From the cell containing the given text, extract its center point as (X, Y) coordinate. 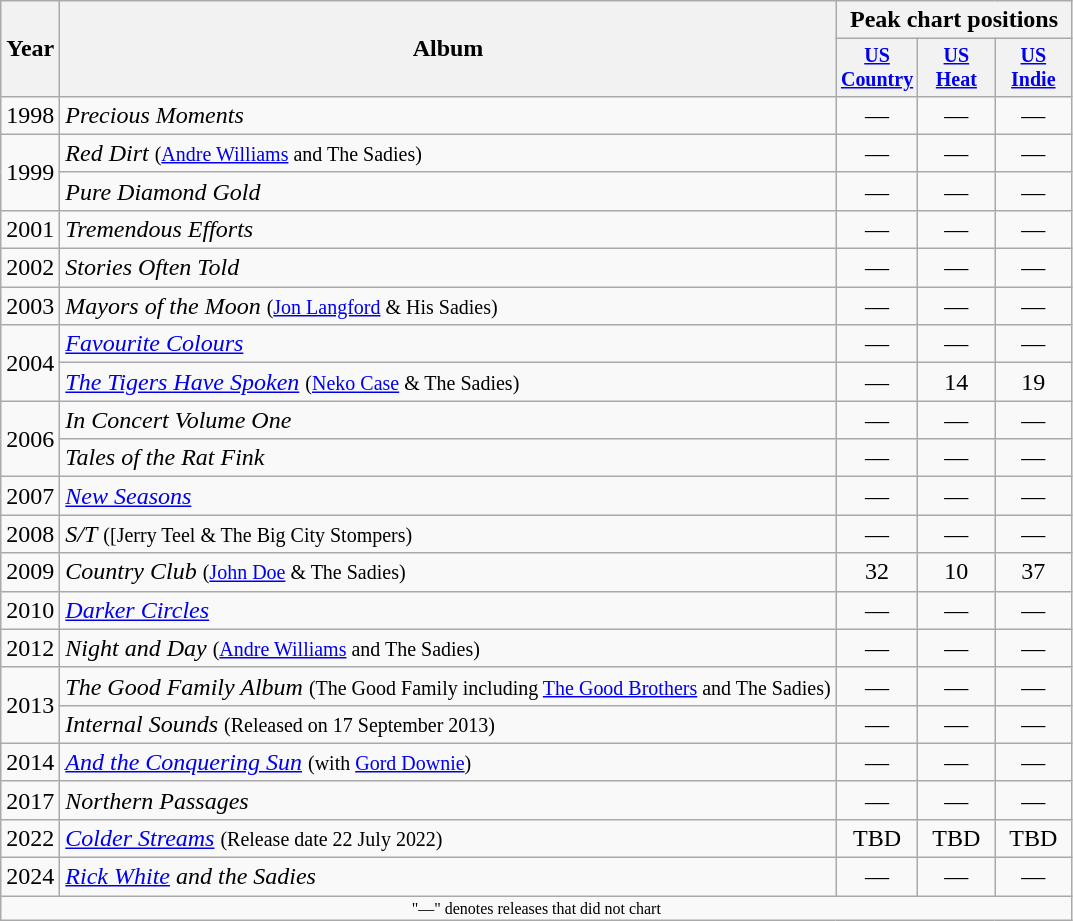
US Heat (956, 68)
1999 (30, 172)
Night and Day (Andre Williams and The Sadies) (448, 648)
14 (956, 382)
Album (448, 49)
Red Dirt (Andre Williams and The Sadies) (448, 153)
2017 (30, 800)
US Country (877, 68)
2024 (30, 877)
Colder Streams (Release date 22 July 2022) (448, 838)
Precious Moments (448, 115)
Darker Circles (448, 610)
Favourite Colours (448, 344)
Rick White and the Sadies (448, 877)
1998 (30, 115)
The Good Family Album (The Good Family including The Good Brothers and The Sadies) (448, 686)
Tremendous Efforts (448, 229)
The Tigers Have Spoken (Neko Case & The Sadies) (448, 382)
32 (877, 572)
Internal Sounds (Released on 17 September 2013) (448, 724)
10 (956, 572)
2009 (30, 572)
2010 (30, 610)
Mayors of the Moon (Jon Langford & His Sadies) (448, 306)
2008 (30, 534)
2006 (30, 439)
37 (1034, 572)
2007 (30, 496)
Pure Diamond Gold (448, 191)
New Seasons (448, 496)
2001 (30, 229)
2004 (30, 363)
Peak chart positions (954, 20)
Tales of the Rat Fink (448, 458)
Year (30, 49)
"—" denotes releases that did not chart (536, 908)
US Indie (1034, 68)
2002 (30, 268)
2014 (30, 762)
2022 (30, 838)
In Concert Volume One (448, 420)
Country Club (John Doe & The Sadies) (448, 572)
2013 (30, 705)
Northern Passages (448, 800)
19 (1034, 382)
S/T ([Jerry Teel & The Big City Stompers) (448, 534)
Stories Often Told (448, 268)
And the Conquering Sun (with Gord Downie) (448, 762)
2012 (30, 648)
2003 (30, 306)
